Find where the given text appears and provide that cell's center as (x, y) coordinate. 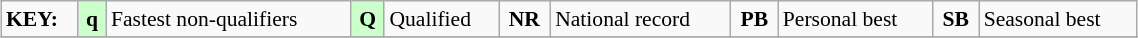
Fastest non-qualifiers (228, 19)
Q (368, 19)
PB (754, 19)
National record (640, 19)
q (92, 19)
Personal best (856, 19)
Seasonal best (1058, 19)
NR (524, 19)
SB (956, 19)
KEY: (40, 19)
Qualified (441, 19)
